From the cell containing the given text, extract its center point as (X, Y) coordinate. 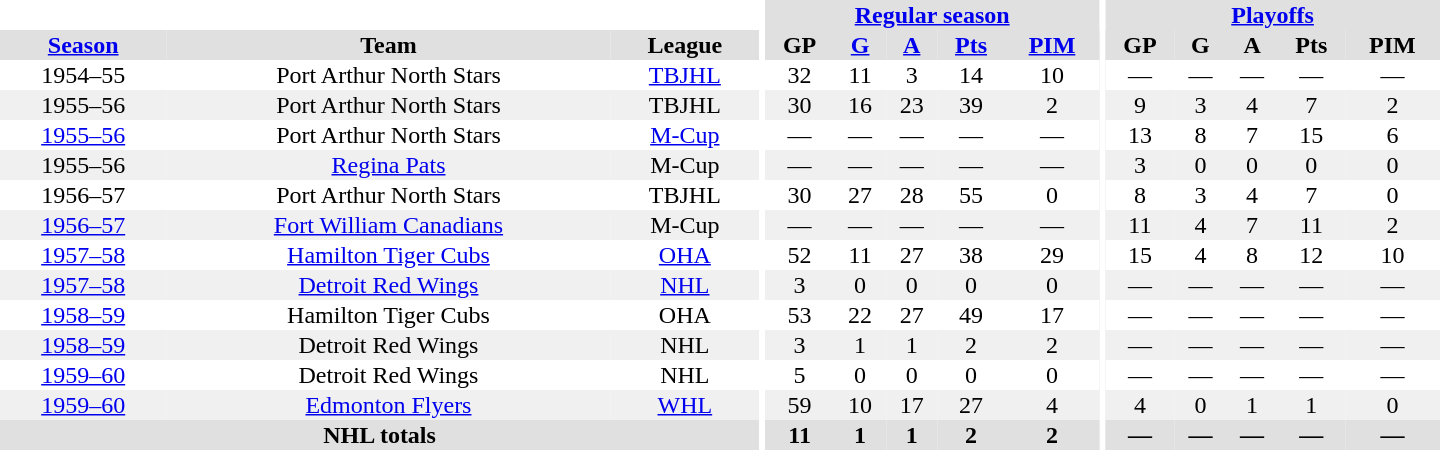
Playoffs (1272, 15)
14 (972, 75)
Season (83, 45)
WHL (686, 405)
29 (1052, 255)
5 (800, 375)
12 (1312, 255)
9 (1140, 105)
16 (860, 105)
38 (972, 255)
13 (1140, 135)
53 (800, 315)
32 (800, 75)
23 (912, 105)
League (686, 45)
Edmonton Flyers (388, 405)
49 (972, 315)
Regina Pats (388, 165)
52 (800, 255)
39 (972, 105)
6 (1392, 135)
Fort William Canadians (388, 225)
55 (972, 195)
Team (388, 45)
Regular season (932, 15)
59 (800, 405)
28 (912, 195)
1954–55 (83, 75)
NHL totals (380, 435)
22 (860, 315)
